From the cell containing the given text, extract its center point as (x, y) coordinate. 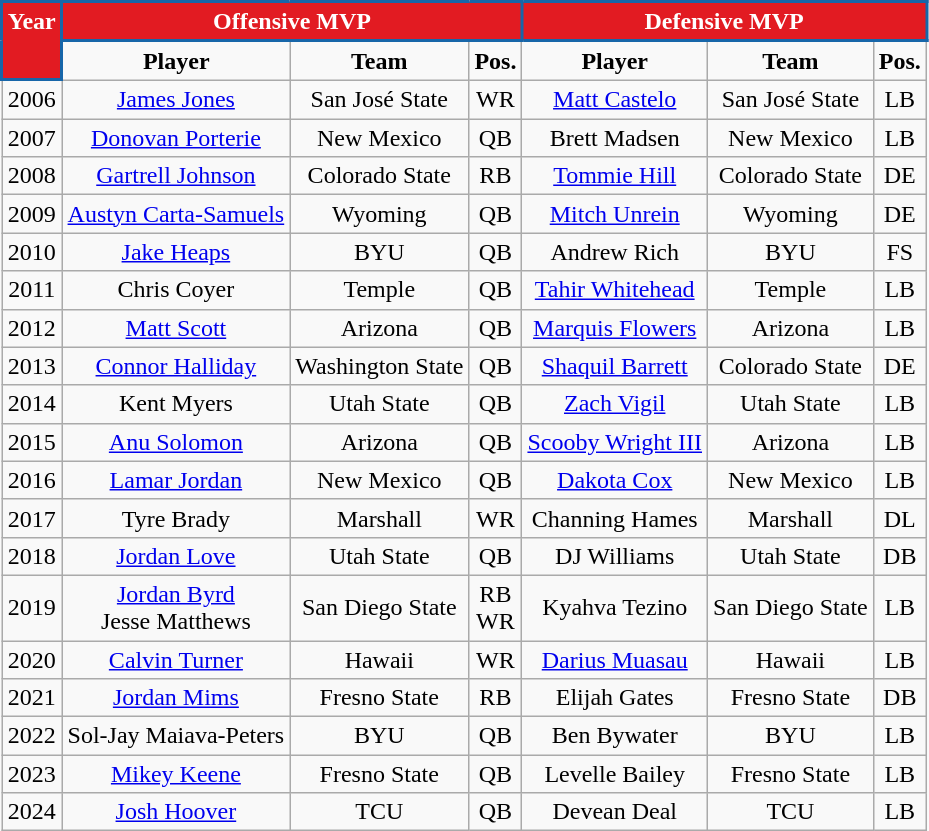
Josh Hoover (176, 812)
2023 (32, 774)
2009 (32, 214)
DL (900, 518)
2022 (32, 736)
Mikey Keene (176, 774)
Gartrell Johnson (176, 176)
Kyahva Tezino (615, 608)
2015 (32, 442)
2007 (32, 138)
2018 (32, 556)
Washington State (380, 366)
Matt Scott (176, 328)
Offensive MVP (292, 22)
Devean Deal (615, 812)
2008 (32, 176)
2017 (32, 518)
2006 (32, 100)
Tyre Brady (176, 518)
Anu Solomon (176, 442)
2011 (32, 290)
Brett Madsen (615, 138)
2021 (32, 698)
Zach Vigil (615, 404)
Jake Heaps (176, 252)
Chris Coyer (176, 290)
DJ Williams (615, 556)
2013 (32, 366)
2016 (32, 480)
RBWR (496, 608)
2020 (32, 659)
Defensive MVP (724, 22)
2024 (32, 812)
Connor Halliday (176, 366)
Jordan ByrdJesse Matthews (176, 608)
Andrew Rich (615, 252)
Year (32, 41)
James Jones (176, 100)
2010 (32, 252)
Darius Muasau (615, 659)
Lamar Jordan (176, 480)
Sol-Jay Maiava-Peters (176, 736)
2012 (32, 328)
2019 (32, 608)
Jordan Mims (176, 698)
Elijah Gates (615, 698)
Scooby Wright III (615, 442)
2014 (32, 404)
Calvin Turner (176, 659)
Tommie Hill (615, 176)
Dakota Cox (615, 480)
Marquis Flowers (615, 328)
FS (900, 252)
Channing Hames (615, 518)
Tahir Whitehead (615, 290)
Levelle Bailey (615, 774)
Mitch Unrein (615, 214)
Shaquil Barrett (615, 366)
Austyn Carta-Samuels (176, 214)
Ben Bywater (615, 736)
Jordan Love (176, 556)
Matt Castelo (615, 100)
Kent Myers (176, 404)
Donovan Porterie (176, 138)
